Return the (X, Y) coordinate for the center point of the cell that contains the specified text.  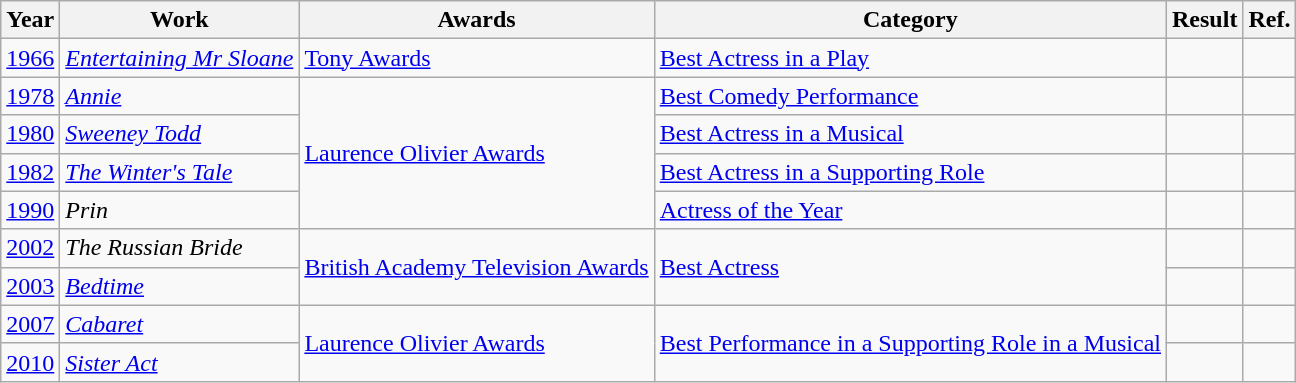
Cabaret (180, 324)
Category (910, 20)
2007 (30, 324)
Result (1205, 20)
British Academy Television Awards (476, 267)
Work (180, 20)
1982 (30, 172)
Best Performance in a Supporting Role in a Musical (910, 343)
2002 (30, 248)
Actress of the Year (910, 210)
The Russian Bride (180, 248)
Tony Awards (476, 58)
Best Actress in a Musical (910, 134)
1990 (30, 210)
1978 (30, 96)
Awards (476, 20)
Bedtime (180, 286)
2003 (30, 286)
Best Actress (910, 267)
2010 (30, 362)
Entertaining Mr Sloane (180, 58)
Sweeney Todd (180, 134)
Year (30, 20)
Prin (180, 210)
1966 (30, 58)
Annie (180, 96)
The Winter's Tale (180, 172)
Best Actress in a Supporting Role (910, 172)
1980 (30, 134)
Ref. (1270, 20)
Sister Act (180, 362)
Best Comedy Performance (910, 96)
Best Actress in a Play (910, 58)
